From the cell containing the given text, extract its center point as (X, Y) coordinate. 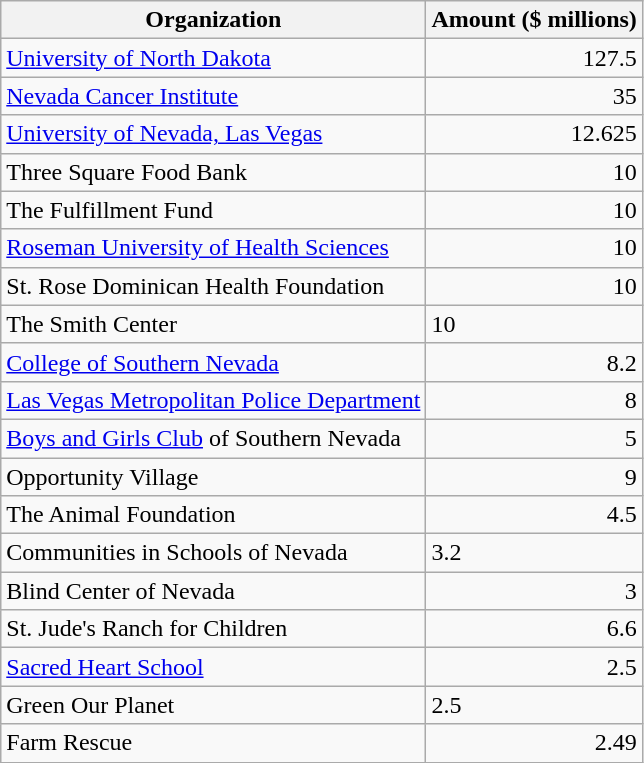
35 (534, 96)
College of Southern Nevada (214, 362)
Boys and Girls Club of Southern Nevada (214, 438)
Roseman University of Health Sciences (214, 248)
Nevada Cancer Institute (214, 96)
Amount ($ millions) (534, 20)
6.6 (534, 629)
12.625 (534, 134)
St. Rose Dominican Health Foundation (214, 286)
4.5 (534, 515)
Organization (214, 20)
8.2 (534, 362)
The Fulfillment Fund (214, 210)
3 (534, 591)
8 (534, 400)
2.49 (534, 743)
The Animal Foundation (214, 515)
Blind Center of Nevada (214, 591)
Farm Rescue (214, 743)
127.5 (534, 58)
5 (534, 438)
Green Our Planet (214, 705)
The Smith Center (214, 324)
Communities in Schools of Nevada (214, 553)
3.2 (534, 553)
University of North Dakota (214, 58)
Opportunity Village (214, 477)
Three Square Food Bank (214, 172)
University of Nevada, Las Vegas (214, 134)
Las Vegas Metropolitan Police Department (214, 400)
Sacred Heart School (214, 667)
9 (534, 477)
St. Jude's Ranch for Children (214, 629)
